Extract the (x, y) coordinate from the center of the cell holding the provided text.  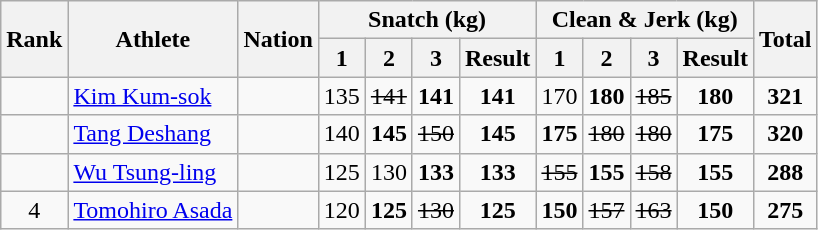
Snatch (kg) (427, 20)
135 (342, 96)
Tang Deshang (153, 134)
158 (654, 172)
Wu Tsung-ling (153, 172)
Nation (278, 39)
120 (342, 210)
Clean & Jerk (kg) (645, 20)
163 (654, 210)
157 (606, 210)
140 (342, 134)
185 (654, 96)
275 (785, 210)
Total (785, 39)
Athlete (153, 39)
320 (785, 134)
4 (34, 210)
Kim Kum-sok (153, 96)
Tomohiro Asada (153, 210)
288 (785, 172)
170 (560, 96)
321 (785, 96)
Rank (34, 39)
